Extract the [X, Y] coordinate from the center of the cell holding the provided text.  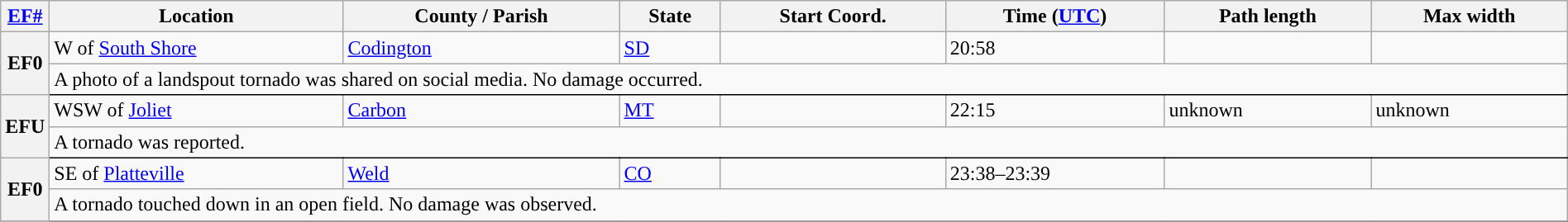
WSW of Joliet [197, 111]
EFU [25, 126]
SD [670, 48]
Time (UTC) [1055, 17]
Path length [1268, 17]
20:58 [1055, 48]
MT [670, 111]
A tornado touched down in an open field. No damage was observed. [809, 205]
Start Coord. [833, 17]
Max width [1469, 17]
23:38–23:39 [1055, 173]
CO [670, 173]
22:15 [1055, 111]
Location [197, 17]
County / Parish [481, 17]
A photo of a landspout tornado was shared on social media. No damage occurred. [809, 79]
SE of Platteville [197, 173]
State [670, 17]
Weld [481, 173]
Carbon [481, 111]
W of South Shore [197, 48]
EF# [25, 17]
A tornado was reported. [809, 142]
Codington [481, 48]
